Identify which cell holds the provided text, then report its (X, Y) central coordinate. 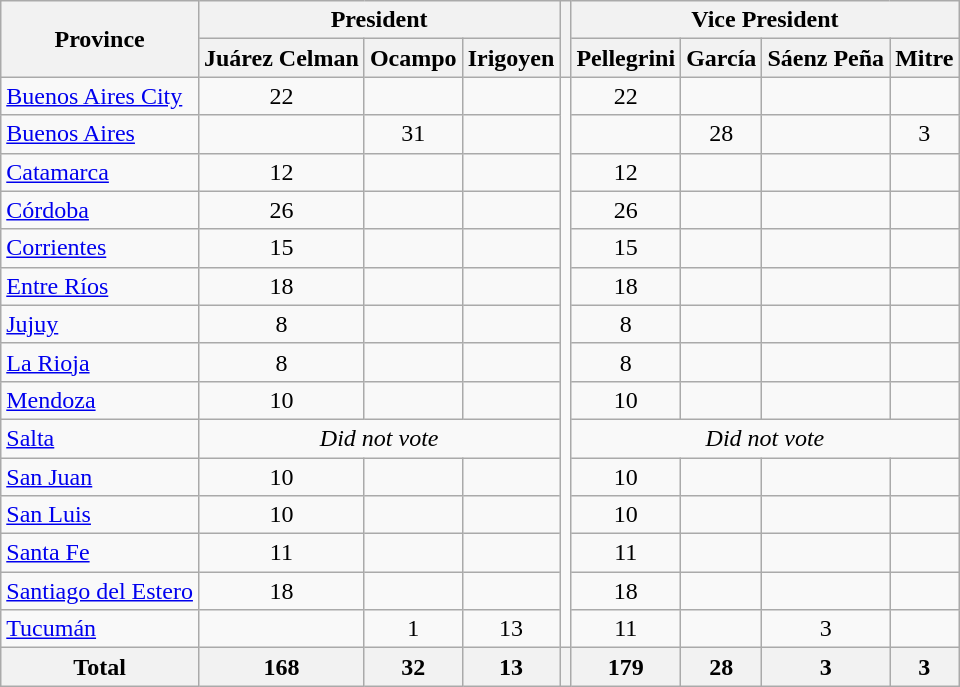
Buenos Aires (100, 134)
1 (413, 629)
La Rioja (100, 362)
Total (100, 667)
Ocampo (413, 58)
San Luis (100, 515)
Juárez Celman (281, 58)
Entre Ríos (100, 286)
Santa Fe (100, 553)
Pellegrini (626, 58)
Jujuy (100, 324)
Province (100, 39)
Salta (100, 438)
San Juan (100, 477)
32 (413, 667)
Córdoba (100, 210)
Irigoyen (511, 58)
31 (413, 134)
Vice President (765, 20)
Mitre (924, 58)
Mendoza (100, 400)
179 (626, 667)
García (722, 58)
168 (281, 667)
Sáenz Peña (826, 58)
Catamarca (100, 172)
Tucumán (100, 629)
Santiago del Estero (100, 591)
President (378, 20)
Corrientes (100, 248)
Buenos Aires City (100, 96)
